Locate the cell with the specified text and output its [X, Y] center coordinate. 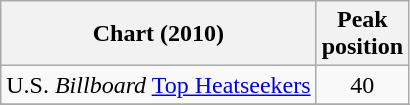
Peakposition [362, 34]
U.S. Billboard Top Heatseekers [158, 85]
Chart (2010) [158, 34]
40 [362, 85]
